Locate the cell with the specified text and output its [X, Y] center coordinate. 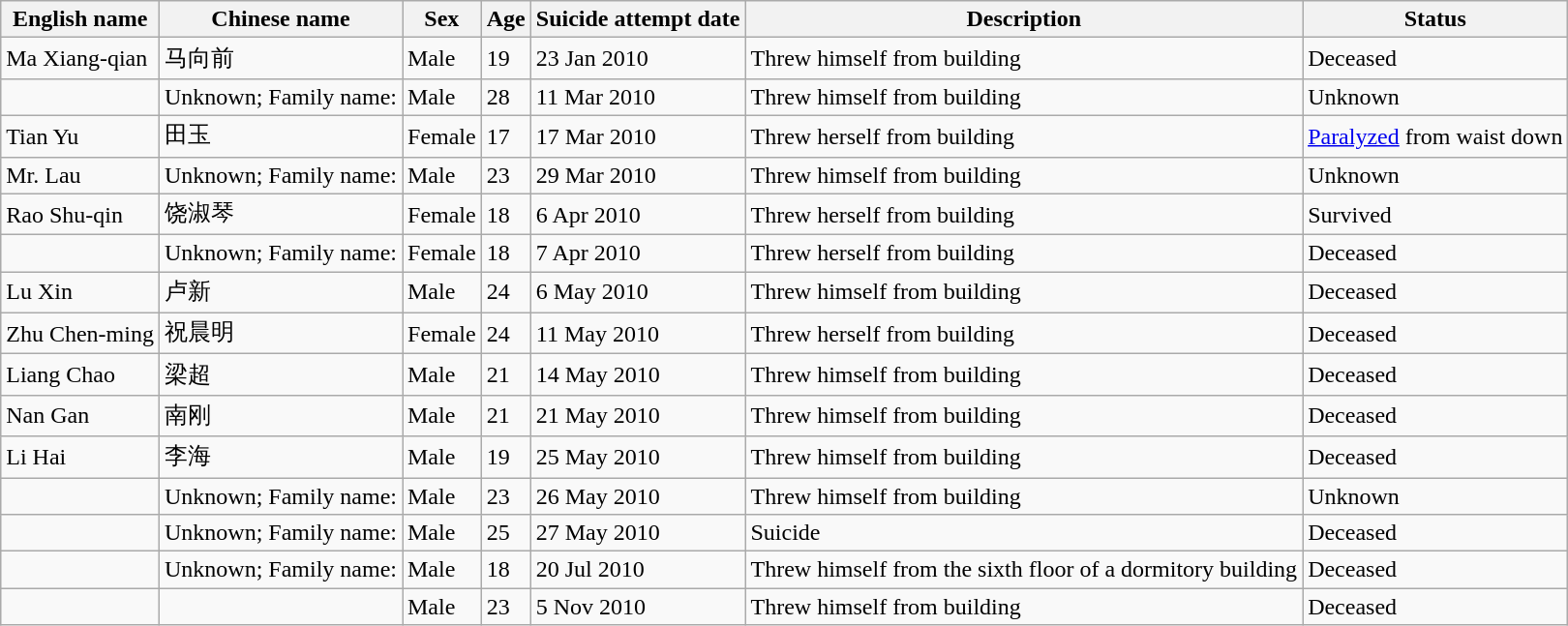
25 [505, 533]
11 Mar 2010 [638, 97]
Description [1024, 19]
21 May 2010 [638, 416]
Li Hai [80, 457]
南刚 [281, 416]
Suicide attempt date [638, 19]
6 May 2010 [638, 292]
7 Apr 2010 [638, 253]
English name [80, 19]
Paralyzed from waist down [1435, 135]
Suicide [1024, 533]
卢新 [281, 292]
Sex [442, 19]
14 May 2010 [638, 375]
Tian Yu [80, 135]
20 Jul 2010 [638, 570]
Status [1435, 19]
Lu Xin [80, 292]
28 [505, 97]
李海 [281, 457]
Chinese name [281, 19]
Threw himself from the sixth floor of a dormitory building [1024, 570]
祝晨明 [281, 333]
6 Apr 2010 [638, 215]
17 Mar 2010 [638, 135]
Mr. Lau [80, 175]
Rao Shu-qin [80, 215]
Nan Gan [80, 416]
25 May 2010 [638, 457]
饶淑琴 [281, 215]
27 May 2010 [638, 533]
梁超 [281, 375]
23 Jan 2010 [638, 58]
Ma Xiang-qian [80, 58]
11 May 2010 [638, 333]
5 Nov 2010 [638, 607]
Zhu Chen-ming [80, 333]
Liang Chao [80, 375]
田玉 [281, 135]
29 Mar 2010 [638, 175]
马向前 [281, 58]
17 [505, 135]
26 May 2010 [638, 496]
Survived [1435, 215]
Age [505, 19]
